Determine the (x, y) coordinate at the center of the cell enclosing the given text.  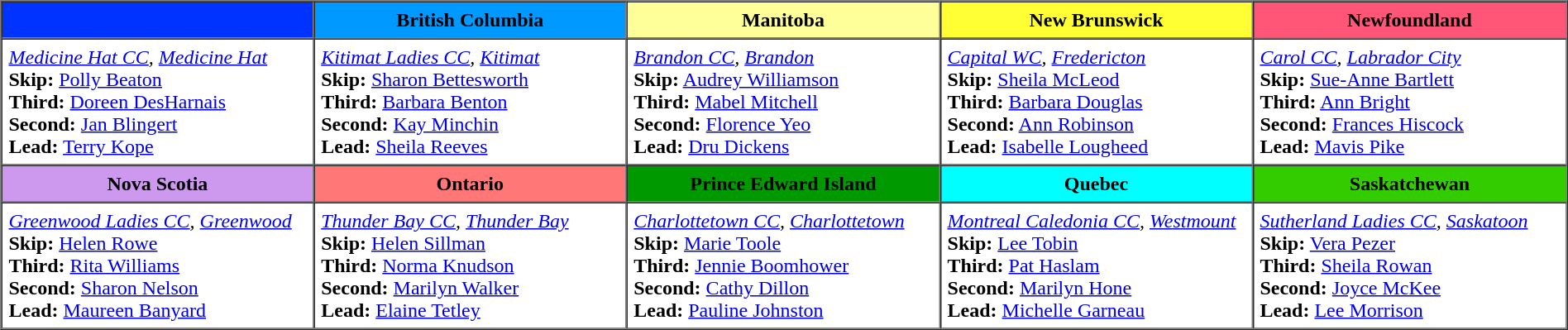
Capital WC, FrederictonSkip: Sheila McLeod Third: Barbara Douglas Second: Ann Robinson Lead: Isabelle Lougheed (1097, 101)
Ontario (470, 184)
Kitimat Ladies CC, KitimatSkip: Sharon Bettesworth Third: Barbara Benton Second: Kay Minchin Lead: Sheila Reeves (470, 101)
Brandon CC, BrandonSkip: Audrey Williamson Third: Mabel Mitchell Second: Florence Yeo Lead: Dru Dickens (782, 101)
Prince Edward Island (782, 184)
Quebec (1097, 184)
Nova Scotia (158, 184)
Newfoundland (1409, 20)
Charlottetown CC, CharlottetownSkip: Marie Toole Third: Jennie Boomhower Second: Cathy Dillon Lead: Pauline Johnston (782, 265)
New Brunswick (1097, 20)
Medicine Hat CC, Medicine HatSkip: Polly Beaton Third: Doreen DesHarnais Second: Jan Blingert Lead: Terry Kope (158, 101)
Greenwood Ladies CC, GreenwoodSkip: Helen Rowe Third: Rita Williams Second: Sharon Nelson Lead: Maureen Banyard (158, 265)
British Columbia (470, 20)
Thunder Bay CC, Thunder BaySkip: Helen Sillman Third: Norma Knudson Second: Marilyn Walker Lead: Elaine Tetley (470, 265)
Montreal Caledonia CC, WestmountSkip: Lee Tobin Third: Pat Haslam Second: Marilyn Hone Lead: Michelle Garneau (1097, 265)
Saskatchewan (1409, 184)
Carol CC, Labrador CitySkip: Sue-Anne Bartlett Third: Ann Bright Second: Frances Hiscock Lead: Mavis Pike (1409, 101)
Sutherland Ladies CC, SaskatoonSkip: Vera Pezer Third: Sheila Rowan Second: Joyce McKee Lead: Lee Morrison (1409, 265)
Manitoba (782, 20)
